Identify which cell holds the provided text, then report its (x, y) central coordinate. 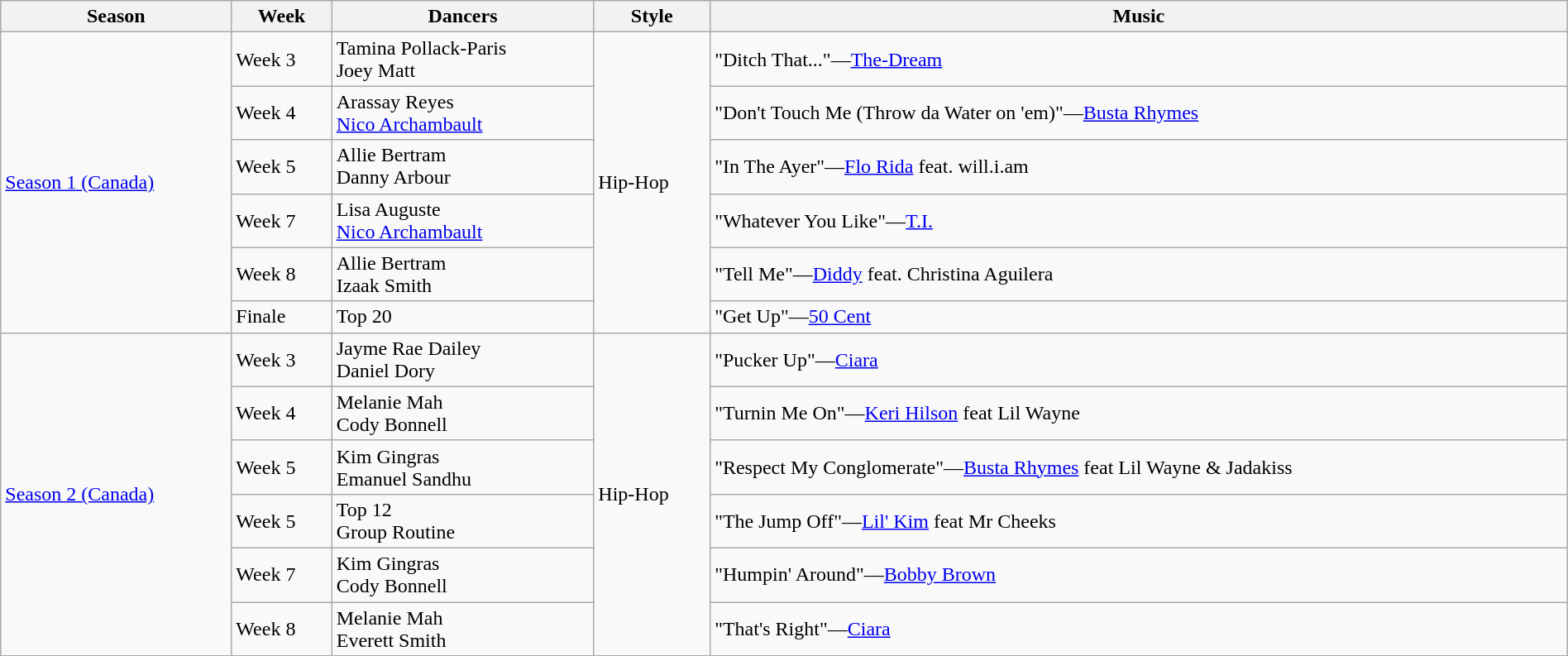
"Whatever You Like"—T.I. (1140, 220)
Tamina Pollack-ParisJoey Matt (463, 60)
Kim GingrasEmanuel Sandhu (463, 467)
"Ditch That..."—The-Dream (1140, 60)
Week (281, 17)
Allie BertramIzaak Smith (463, 275)
Music (1140, 17)
"Humpin' Around"—Bobby Brown (1140, 574)
Allie BertramDanny Arbour (463, 167)
"Respect My Conglomerate"—Busta Rhymes feat Lil Wayne & Jadakiss (1140, 467)
Top 20 (463, 317)
Melanie MahEverett Smith (463, 629)
"The Jump Off"—Lil' Kim feat Mr Cheeks (1140, 521)
Lisa AugusteNico Archambault (463, 220)
Season 1 (Canada) (116, 182)
Kim GingrasCody Bonnell (463, 574)
"Get Up"—50 Cent (1140, 317)
"That's Right"—Ciara (1140, 629)
"Don't Touch Me (Throw da Water on 'em)"—Busta Rhymes (1140, 113)
Dancers (463, 17)
Season 2 (Canada) (116, 494)
Top 12Group Routine (463, 521)
"Turnin Me On"—Keri Hilson feat Lil Wayne (1140, 414)
Season (116, 17)
"Tell Me"—Diddy feat. Christina Aguilera (1140, 275)
Melanie MahCody Bonnell (463, 414)
Arassay ReyesNico Archambault (463, 113)
Jayme Rae DaileyDaniel Dory (463, 359)
"In The Ayer"—Flo Rida feat. will.i.am (1140, 167)
Finale (281, 317)
"Pucker Up"—Ciara (1140, 359)
Style (652, 17)
